Capture the cell that displays the provided text and extract its (x, y) central coordinate. 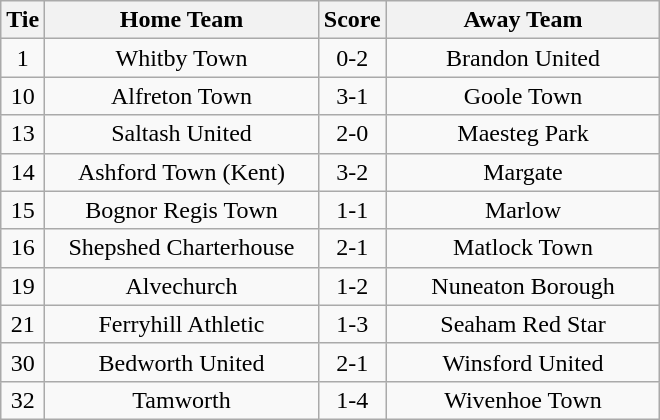
Shepshed Charterhouse (182, 248)
Ferryhill Athletic (182, 324)
Seaham Red Star (523, 324)
1-2 (352, 286)
Goole Town (523, 96)
Bedworth United (182, 362)
Alfreton Town (182, 96)
16 (23, 248)
Whitby Town (182, 58)
1 (23, 58)
Wivenhoe Town (523, 400)
Score (352, 20)
2-0 (352, 134)
Maesteg Park (523, 134)
Tamworth (182, 400)
30 (23, 362)
Ashford Town (Kent) (182, 172)
Marlow (523, 210)
Winsford United (523, 362)
Saltash United (182, 134)
Away Team (523, 20)
13 (23, 134)
0-2 (352, 58)
Brandon United (523, 58)
32 (23, 400)
1-1 (352, 210)
19 (23, 286)
3-1 (352, 96)
Tie (23, 20)
Margate (523, 172)
1-3 (352, 324)
1-4 (352, 400)
Matlock Town (523, 248)
Home Team (182, 20)
14 (23, 172)
Nuneaton Borough (523, 286)
15 (23, 210)
10 (23, 96)
Alvechurch (182, 286)
21 (23, 324)
3-2 (352, 172)
Bognor Regis Town (182, 210)
